Extract the (X, Y) coordinate from the center of the cell holding the provided text.  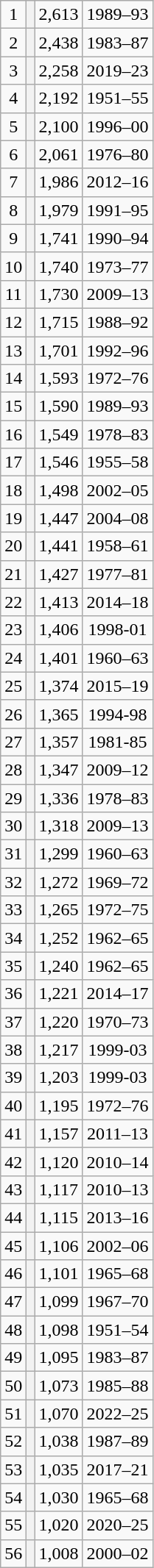
1,030 (59, 1497)
55 (13, 1525)
7 (13, 182)
1951–54 (118, 1330)
15 (13, 407)
1,299 (59, 854)
2017–21 (118, 1469)
19 (13, 518)
1,546 (59, 462)
1,715 (59, 322)
2011–13 (118, 1134)
46 (13, 1274)
40 (13, 1106)
1,101 (59, 1274)
2 (13, 43)
51 (13, 1414)
1,427 (59, 574)
36 (13, 994)
1,336 (59, 798)
21 (13, 574)
2010–13 (118, 1189)
23 (13, 630)
53 (13, 1469)
44 (13, 1217)
1,252 (59, 938)
1,590 (59, 407)
1990–94 (118, 238)
2009–12 (118, 770)
9 (13, 238)
2,438 (59, 43)
2,613 (59, 15)
2014–18 (118, 602)
1,220 (59, 1022)
1,008 (59, 1553)
2,192 (59, 99)
1,272 (59, 882)
1,357 (59, 742)
41 (13, 1134)
48 (13, 1330)
1,035 (59, 1469)
20 (13, 546)
50 (13, 1386)
1998-01 (118, 630)
56 (13, 1553)
1,406 (59, 630)
33 (13, 910)
2015–19 (118, 686)
1992–96 (118, 351)
1987–89 (118, 1442)
1,106 (59, 1246)
1991–95 (118, 210)
4 (13, 99)
1,401 (59, 658)
1958–61 (118, 546)
2020–25 (118, 1525)
1994-98 (118, 714)
2,258 (59, 71)
2012–16 (118, 182)
1,318 (59, 826)
2004–08 (118, 518)
1969–72 (118, 882)
5 (13, 126)
1,203 (59, 1078)
1,095 (59, 1358)
24 (13, 658)
45 (13, 1246)
49 (13, 1358)
1 (13, 15)
1,593 (59, 379)
1,447 (59, 518)
3 (13, 71)
25 (13, 686)
22 (13, 602)
1,365 (59, 714)
1,701 (59, 351)
1973–77 (118, 266)
29 (13, 798)
2013–16 (118, 1217)
1988–92 (118, 322)
2002–05 (118, 490)
1,098 (59, 1330)
1981-85 (118, 742)
1977–81 (118, 574)
1996–00 (118, 126)
1,221 (59, 994)
1967–70 (118, 1302)
1,020 (59, 1525)
1976–80 (118, 154)
38 (13, 1050)
2002–06 (118, 1246)
6 (13, 154)
1,117 (59, 1189)
34 (13, 938)
31 (13, 854)
26 (13, 714)
12 (13, 322)
54 (13, 1497)
47 (13, 1302)
8 (13, 210)
1,730 (59, 294)
1,413 (59, 602)
30 (13, 826)
42 (13, 1161)
1,099 (59, 1302)
13 (13, 351)
1,741 (59, 238)
1,441 (59, 546)
2,061 (59, 154)
1,498 (59, 490)
1955–58 (118, 462)
1972–75 (118, 910)
1,195 (59, 1106)
18 (13, 490)
2010–14 (118, 1161)
1,986 (59, 182)
1,240 (59, 966)
14 (13, 379)
1970–73 (118, 1022)
2,100 (59, 126)
43 (13, 1189)
1951–55 (118, 99)
1,038 (59, 1442)
10 (13, 266)
1,549 (59, 434)
1,374 (59, 686)
1,115 (59, 1217)
32 (13, 882)
17 (13, 462)
11 (13, 294)
1,347 (59, 770)
2019–23 (118, 71)
52 (13, 1442)
2000–02 (118, 1553)
1,073 (59, 1386)
1,217 (59, 1050)
16 (13, 434)
1,979 (59, 210)
39 (13, 1078)
35 (13, 966)
2022–25 (118, 1414)
1,120 (59, 1161)
1,740 (59, 266)
1,070 (59, 1414)
1,265 (59, 910)
37 (13, 1022)
1985–88 (118, 1386)
1,157 (59, 1134)
28 (13, 770)
2014–17 (118, 994)
27 (13, 742)
